Determine the [x, y] coordinate at the center of the cell enclosing the given text.  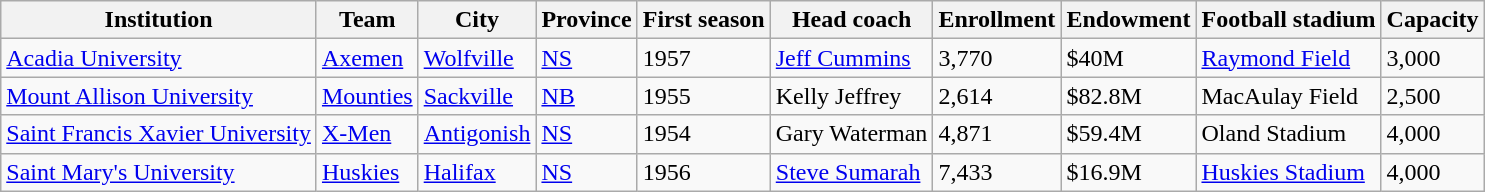
City [477, 20]
1955 [704, 96]
4,871 [997, 134]
$82.8M [1128, 96]
2,500 [1432, 96]
3,770 [997, 58]
Oland Stadium [1288, 134]
Institution [159, 20]
Saint Francis Xavier University [159, 134]
Huskies Stadium [1288, 172]
Province [586, 20]
NB [586, 96]
Antigonish [477, 134]
Huskies [367, 172]
Team [367, 20]
7,433 [997, 172]
1957 [704, 58]
Gary Waterman [852, 134]
Steve Sumarah [852, 172]
$16.9M [1128, 172]
Mounties [367, 96]
$40M [1128, 58]
$59.4M [1128, 134]
Capacity [1432, 20]
Kelly Jeffrey [852, 96]
Enrollment [997, 20]
Halifax [477, 172]
1956 [704, 172]
Mount Allison University [159, 96]
1954 [704, 134]
2,614 [997, 96]
Endowment [1128, 20]
Jeff Cummins [852, 58]
Saint Mary's University [159, 172]
Axemen [367, 58]
3,000 [1432, 58]
Wolfville [477, 58]
X-Men [367, 134]
Acadia University [159, 58]
Football stadium [1288, 20]
Raymond Field [1288, 58]
First season [704, 20]
MacAulay Field [1288, 96]
Sackville [477, 96]
Head coach [852, 20]
